Detect which cell encompasses the target text, then output its (X, Y) center coordinate. 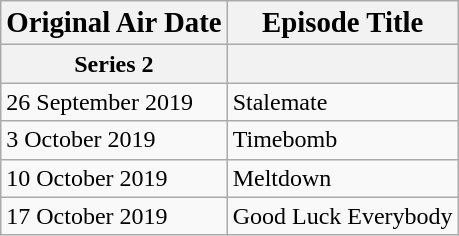
Good Luck Everybody (342, 216)
10 October 2019 (114, 178)
Stalemate (342, 102)
17 October 2019 (114, 216)
26 September 2019 (114, 102)
Episode Title (342, 23)
Timebomb (342, 140)
Original Air Date (114, 23)
Meltdown (342, 178)
3 October 2019 (114, 140)
Series 2 (114, 64)
